Determine the [x, y] coordinate at the center of the cell enclosing the given text.  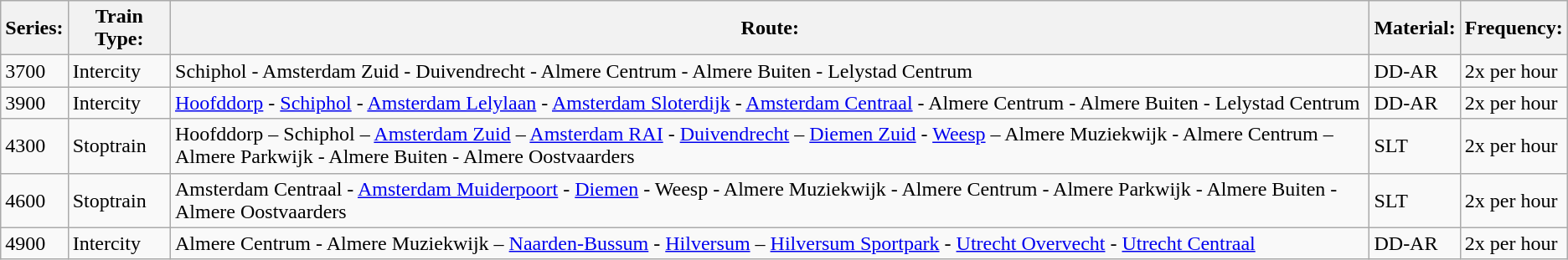
3900 [34, 103]
4600 [34, 201]
Series: [34, 28]
Frequency: [1514, 28]
Hoofddorp - Schiphol - Amsterdam Lelylaan - Amsterdam Sloterdijk - Amsterdam Centraal - Almere Centrum - Almere Buiten - Lelystad Centrum [771, 103]
Route: [771, 28]
Material: [1415, 28]
Schiphol - Amsterdam Zuid - Duivendrecht - Almere Centrum - Almere Buiten - Lelystad Centrum [771, 71]
Almere Centrum - Almere Muziekwijk – Naarden-Bussum - Hilversum – Hilversum Sportpark - Utrecht Overvecht - Utrecht Centraal [771, 243]
Train Type: [119, 28]
4900 [34, 243]
3700 [34, 71]
4300 [34, 145]
